For the text-containing cell, return its midpoint in [X, Y] coordinate format. 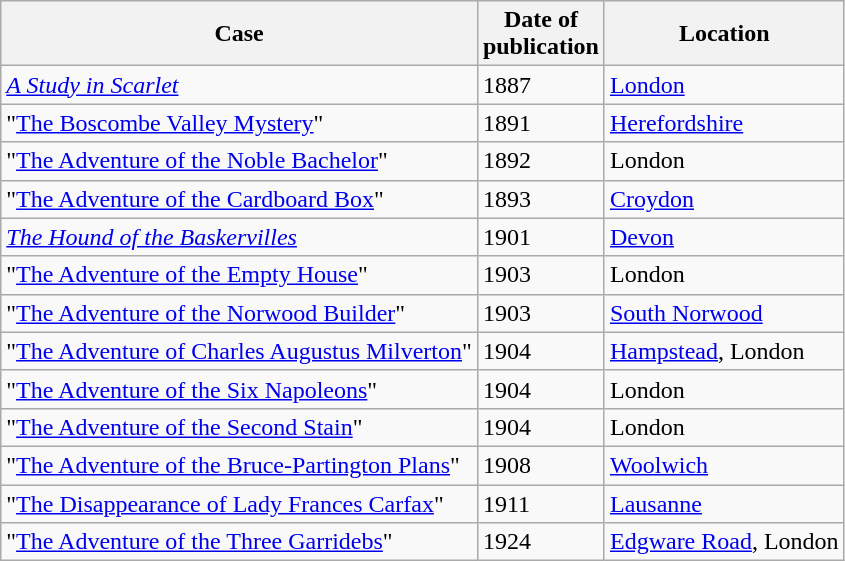
A Study in Scarlet [240, 85]
Hampstead, London [724, 351]
1887 [540, 85]
"The Adventure of the Three Garridebs" [240, 542]
1892 [540, 161]
Edgware Road, London [724, 542]
1924 [540, 542]
Herefordshire [724, 123]
Devon [724, 237]
South Norwood [724, 313]
1908 [540, 465]
Location [724, 34]
"The Disappearance of Lady Frances Carfax" [240, 503]
"The Adventure of the Norwood Builder" [240, 313]
"The Adventure of the Noble Bachelor" [240, 161]
1891 [540, 123]
1901 [540, 237]
1893 [540, 199]
Date ofpublication [540, 34]
Woolwich [724, 465]
Case [240, 34]
Lausanne [724, 503]
The Hound of the Baskervilles [240, 237]
Croydon [724, 199]
"The Adventure of the Empty House" [240, 275]
"The Adventure of the Six Napoleons" [240, 389]
"The Adventure of the Second Stain" [240, 427]
"The Adventure of the Cardboard Box" [240, 199]
"The Adventure of the Bruce-Partington Plans" [240, 465]
1911 [540, 503]
"The Boscombe Valley Mystery" [240, 123]
"The Adventure of Charles Augustus Milverton" [240, 351]
